Provide the (x, y) coordinate of the cell's center where the given text is located.  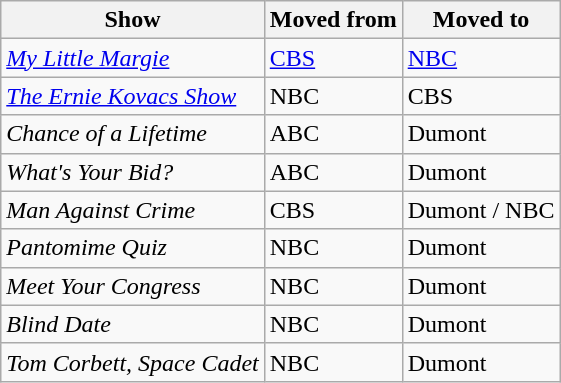
Moved to (481, 20)
The Ernie Kovacs Show (133, 96)
Man Against Crime (133, 210)
What's Your Bid? (133, 172)
Blind Date (133, 324)
Meet Your Congress (133, 286)
Show (133, 20)
Moved from (333, 20)
Dumont / NBC (481, 210)
Chance of a Lifetime (133, 134)
My Little Margie (133, 58)
Pantomime Quiz (133, 248)
Tom Corbett, Space Cadet (133, 362)
